Capture the cell that displays the provided text and extract its [X, Y] central coordinate. 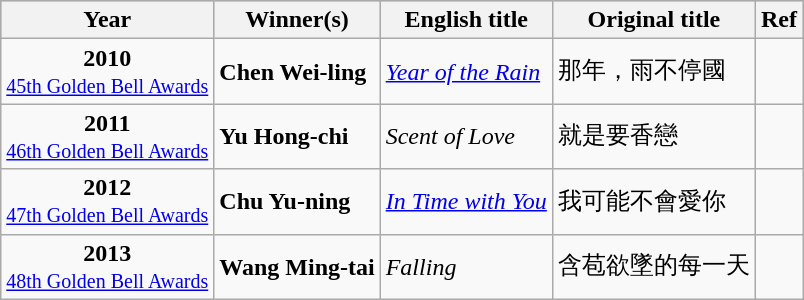
Original title [654, 20]
Ref [778, 20]
2011 46th Golden Bell Awards [108, 136]
Yu Hong-chi [297, 136]
Chen Wei-ling [297, 72]
我可能不會愛你 [654, 202]
Scent of Love [466, 136]
Wang Ming-tai [297, 266]
那年，雨不停國 [654, 72]
Year [108, 20]
含苞欲墜的每一天 [654, 266]
2013 48th Golden Bell Awards [108, 266]
Chu Yu-ning [297, 202]
就是要香戀 [654, 136]
Winner(s) [297, 20]
English title [466, 20]
2012 47th Golden Bell Awards [108, 202]
In Time with You [466, 202]
Year of the Rain [466, 72]
2010 45th Golden Bell Awards [108, 72]
Falling [466, 266]
